Capture the cell that displays the provided text and extract its [x, y] central coordinate. 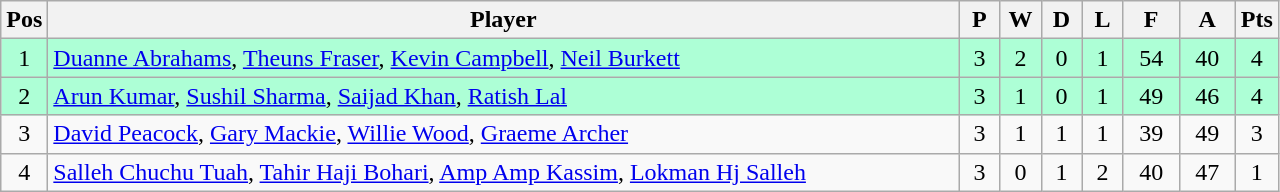
46 [1207, 96]
W [1020, 20]
F [1151, 20]
54 [1151, 58]
Salleh Chuchu Tuah, Tahir Haji Bohari, Amp Amp Kassim, Lokman Hj Salleh [504, 172]
Pts [1256, 20]
47 [1207, 172]
David Peacock, Gary Mackie, Willie Wood, Graeme Archer [504, 134]
A [1207, 20]
D [1062, 20]
L [1102, 20]
P [980, 20]
39 [1151, 134]
Arun Kumar, Sushil Sharma, Saijad Khan, Ratish Lal [504, 96]
Duanne Abrahams, Theuns Fraser, Kevin Campbell, Neil Burkett [504, 58]
Pos [24, 20]
Player [504, 20]
